For the text-containing cell, return its midpoint in (x, y) coordinate format. 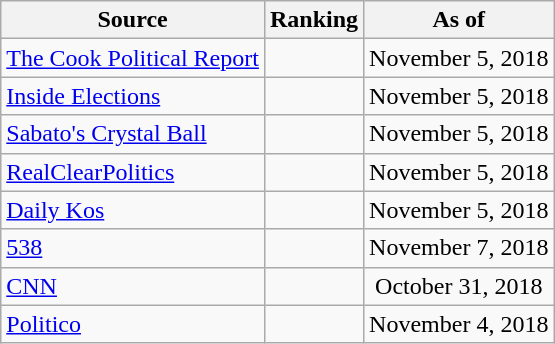
Inside Elections (133, 96)
Daily Kos (133, 210)
Ranking (314, 20)
As of (459, 20)
November 7, 2018 (459, 248)
Politico (133, 324)
The Cook Political Report (133, 58)
538 (133, 248)
October 31, 2018 (459, 286)
November 4, 2018 (459, 324)
RealClearPolitics (133, 172)
Sabato's Crystal Ball (133, 134)
CNN (133, 286)
Source (133, 20)
